Extract the [X, Y] coordinate from the center of the cell holding the provided text.  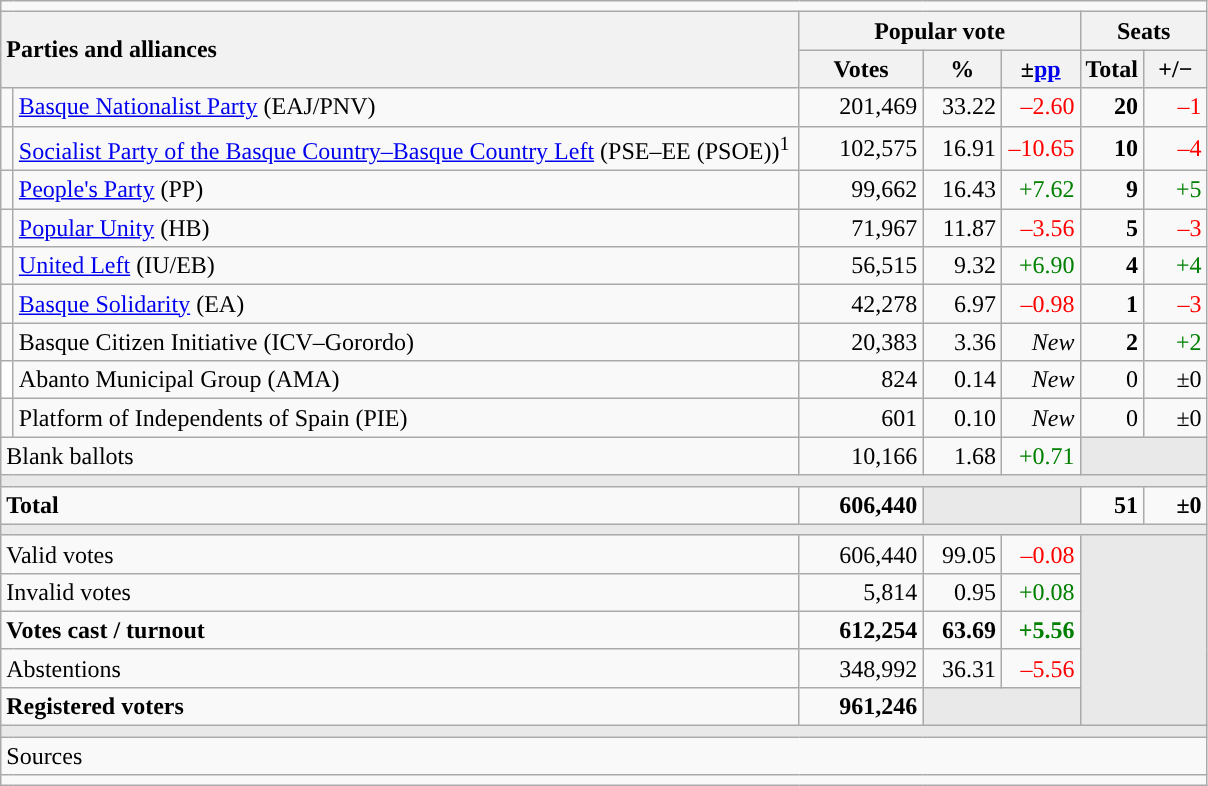
Popular Unity (HB) [406, 228]
People's Party (PP) [406, 190]
42,278 [861, 304]
1 [1112, 304]
Basque Nationalist Party (EAJ/PNV) [406, 107]
102,575 [861, 148]
+0.71 [1040, 456]
Socialist Party of the Basque Country–Basque Country Left (PSE–EE (PSOE))1 [406, 148]
% [962, 69]
11.87 [962, 228]
+/− [1176, 69]
601 [861, 418]
9 [1112, 190]
36.31 [962, 668]
51 [1112, 505]
348,992 [861, 668]
Abanto Municipal Group (AMA) [406, 380]
Basque Citizen Initiative (ICV–Gorordo) [406, 342]
±pp [1040, 69]
Parties and alliances [400, 50]
Blank ballots [400, 456]
–3.56 [1040, 228]
56,515 [861, 266]
201,469 [861, 107]
Platform of Independents of Spain (PIE) [406, 418]
961,246 [861, 706]
+5 [1176, 190]
Abstentions [400, 668]
Seats [1144, 31]
16.43 [962, 190]
63.69 [962, 630]
Sources [604, 756]
Invalid votes [400, 592]
2 [1112, 342]
0.95 [962, 592]
+4 [1176, 266]
6.97 [962, 304]
+7.62 [1040, 190]
20 [1112, 107]
20,383 [861, 342]
99,662 [861, 190]
–4 [1176, 148]
Registered voters [400, 706]
5,814 [861, 592]
612,254 [861, 630]
824 [861, 380]
4 [1112, 266]
Votes cast / turnout [400, 630]
+2 [1176, 342]
3.36 [962, 342]
–2.60 [1040, 107]
–1 [1176, 107]
United Left (IU/EB) [406, 266]
–0.98 [1040, 304]
10 [1112, 148]
+0.08 [1040, 592]
33.22 [962, 107]
Valid votes [400, 554]
–10.65 [1040, 148]
+6.90 [1040, 266]
5 [1112, 228]
0.14 [962, 380]
0.10 [962, 418]
Basque Solidarity (EA) [406, 304]
+5.56 [1040, 630]
71,967 [861, 228]
–0.08 [1040, 554]
1.68 [962, 456]
99.05 [962, 554]
16.91 [962, 148]
Popular vote [940, 31]
–5.56 [1040, 668]
9.32 [962, 266]
10,166 [861, 456]
Votes [861, 69]
